Output the [X, Y] coordinate of the center of the cell containing the given text.  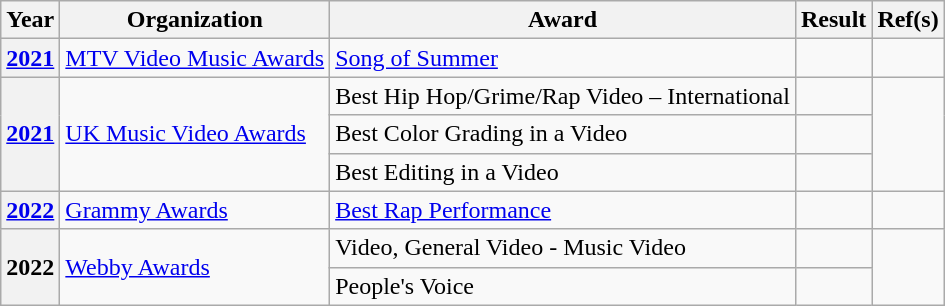
Best Hip Hop/Grime/Rap Video – International [563, 96]
People's Voice [563, 286]
Organization [195, 20]
Best Editing in a Video [563, 172]
Year [30, 20]
Best Rap Performance [563, 210]
Song of Summer [563, 58]
Award [563, 20]
Best Color Grading in a Video [563, 134]
UK Music Video Awards [195, 134]
Video, General Video - Music Video [563, 248]
Ref(s) [908, 20]
MTV Video Music Awards [195, 58]
Result [833, 20]
Grammy Awards [195, 210]
Webby Awards [195, 267]
